Locate the cell with the specified text and output its (x, y) center coordinate. 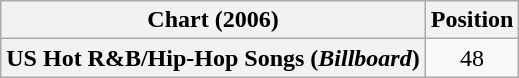
Chart (2006) (213, 20)
48 (472, 58)
US Hot R&B/Hip-Hop Songs (Billboard) (213, 58)
Position (472, 20)
